Detect which cell encompasses the target text, then output its [x, y] center coordinate. 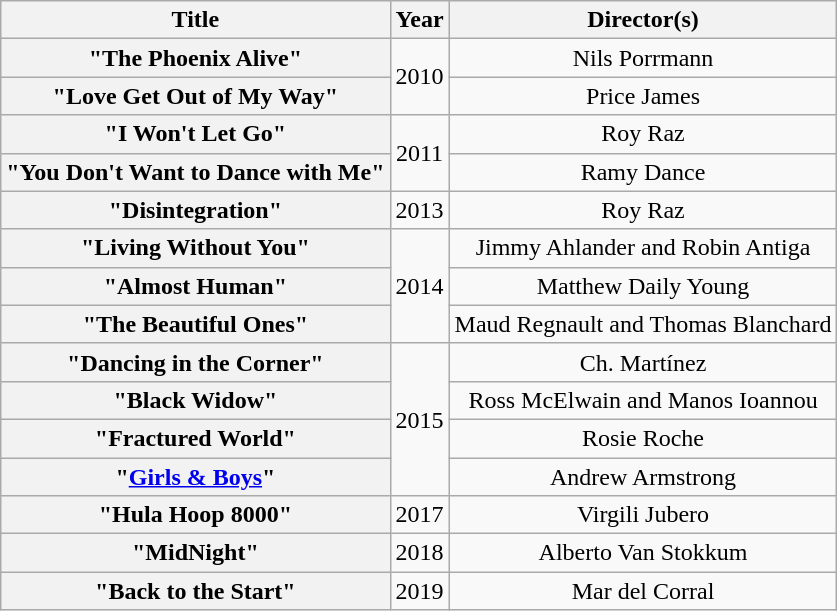
2013 [420, 210]
2019 [420, 591]
Mar del Corral [643, 591]
Andrew Armstrong [643, 477]
2015 [420, 419]
"Almost Human" [196, 286]
Title [196, 20]
Director(s) [643, 20]
"MidNight" [196, 553]
2011 [420, 153]
Alberto Van Stokkum [643, 553]
2014 [420, 286]
Maud Regnault and Thomas Blanchard [643, 324]
Rosie Roche [643, 438]
Virgili Jubero [643, 515]
"I Won't Let Go" [196, 134]
Price James [643, 96]
Ross McElwain and Manos Ioannou [643, 400]
"The Beautiful Ones" [196, 324]
"Back to the Start" [196, 591]
2018 [420, 553]
Ramy Dance [643, 172]
2010 [420, 77]
"Love Get Out of My Way" [196, 96]
"The Phoenix Alive" [196, 58]
"Hula Hoop 8000" [196, 515]
Jimmy Ahlander and Robin Antiga [643, 248]
Ch. Martínez [643, 362]
"Disintegration" [196, 210]
Matthew Daily Young [643, 286]
2017 [420, 515]
"Living Without You" [196, 248]
"Girls & Boys" [196, 477]
"Fractured World" [196, 438]
"Dancing in the Corner" [196, 362]
Nils Porrmann [643, 58]
Year [420, 20]
"You Don't Want to Dance with Me" [196, 172]
"Black Widow" [196, 400]
